Capture the cell that displays the provided text and extract its [X, Y] central coordinate. 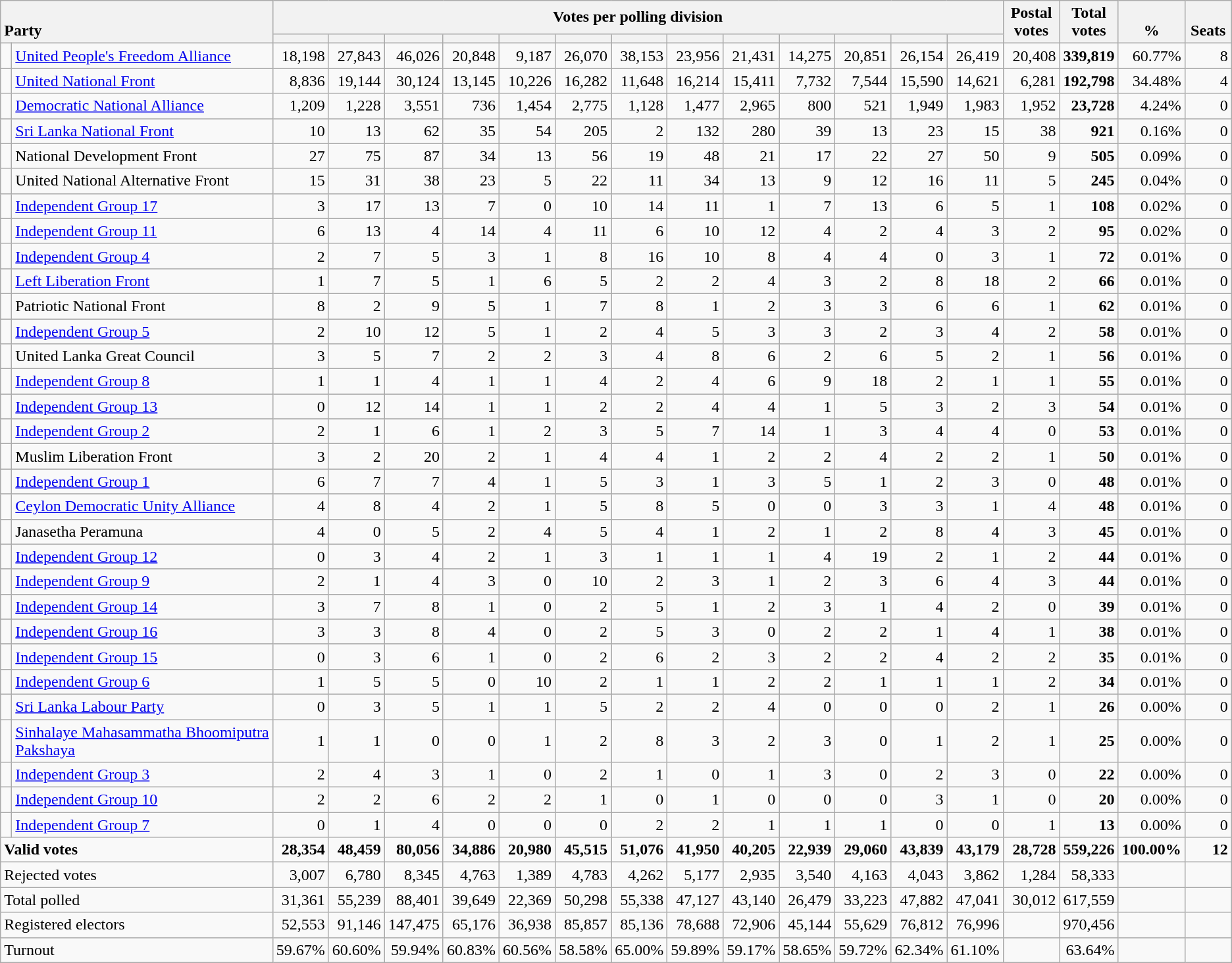
63.64% [1089, 950]
Postalvotes [1031, 22]
Registered electors [137, 925]
Sri Lanka National Front [142, 131]
47,882 [919, 900]
30,012 [1031, 900]
United National Alternative Front [142, 181]
2,965 [752, 106]
26,479 [807, 900]
31,361 [300, 900]
31 [357, 181]
20,980 [528, 850]
Independent Group 5 [142, 331]
Sinhalaye Mahasammatha Bhoomiputra Pakshaya [142, 741]
91,146 [357, 925]
280 [752, 131]
0.04% [1152, 181]
4,262 [640, 875]
1,128 [640, 106]
Left Liberation Front [142, 281]
38,153 [640, 56]
7,544 [863, 81]
1,209 [300, 106]
40,205 [752, 850]
55,239 [357, 900]
Independent Group 6 [142, 681]
Total polled [137, 900]
58,333 [1089, 875]
43,839 [919, 850]
59.72% [863, 950]
Valid votes [137, 850]
66 [1089, 281]
United National Front [142, 81]
45 [1089, 531]
245 [1089, 181]
Independent Group 12 [142, 556]
55,629 [863, 925]
Total votes [1089, 22]
45,144 [807, 925]
Party [137, 22]
34.48% [1152, 81]
4,163 [863, 875]
10,226 [528, 81]
Independent Group 7 [142, 825]
58.58% [583, 950]
Independent Group 2 [142, 432]
11,648 [640, 81]
53 [1089, 432]
43,179 [975, 850]
970,456 [1089, 925]
521 [863, 106]
22,369 [528, 900]
Ceylon Democratic Unity Alliance [142, 506]
% [1152, 22]
Independent Group 15 [142, 656]
1,454 [528, 106]
5,177 [695, 875]
8,345 [413, 875]
921 [1089, 131]
59.89% [695, 950]
205 [583, 131]
United People's Freedom Alliance [142, 56]
4.24% [1152, 106]
47,041 [975, 900]
95 [1089, 231]
Rejected votes [137, 875]
108 [1089, 206]
29,060 [863, 850]
1,983 [975, 106]
3,007 [300, 875]
9,187 [528, 56]
59.94% [413, 950]
25 [1089, 741]
47,127 [695, 900]
26,419 [975, 56]
28,728 [1031, 850]
51,076 [640, 850]
39,649 [471, 900]
0.09% [1152, 156]
30,124 [413, 81]
60.77% [1152, 56]
559,226 [1089, 850]
736 [471, 106]
62.34% [919, 950]
3,551 [413, 106]
Independent Group 8 [142, 382]
85,136 [640, 925]
23,728 [1089, 106]
505 [1089, 156]
20,851 [863, 56]
1,228 [357, 106]
100.00% [1152, 850]
87 [413, 156]
Democratic National Alliance [142, 106]
192,798 [1089, 81]
4,783 [583, 875]
13,145 [471, 81]
6,281 [1031, 81]
Patriotic National Front [142, 306]
72 [1089, 256]
3,862 [975, 875]
14,621 [975, 81]
75 [357, 156]
Seats [1208, 22]
16,214 [695, 81]
7,732 [807, 81]
60.56% [528, 950]
2,775 [583, 106]
52,553 [300, 925]
Muslim Liberation Front [142, 457]
18,198 [300, 56]
Independent Group 14 [142, 606]
22,939 [807, 850]
21 [752, 156]
50,298 [583, 900]
Independent Group 1 [142, 481]
16,282 [583, 81]
Janasetha Peramuna [142, 531]
Independent Group 4 [142, 256]
41,950 [695, 850]
Independent Group 11 [142, 231]
Sri Lanka Labour Party [142, 706]
65,176 [471, 925]
1,389 [528, 875]
28,354 [300, 850]
76,812 [919, 925]
0.16% [1152, 131]
27,843 [357, 56]
1,477 [695, 106]
36,938 [528, 925]
8,836 [300, 81]
21,431 [752, 56]
1,949 [919, 106]
1,952 [1031, 106]
19,144 [357, 81]
Votes per polling division [638, 17]
Independent Group 9 [142, 581]
26 [1089, 706]
14,275 [807, 56]
26,070 [583, 56]
55,338 [640, 900]
Independent Group 16 [142, 631]
80,056 [413, 850]
Independent Group 17 [142, 206]
20,848 [471, 56]
6,780 [357, 875]
85,857 [583, 925]
60.83% [471, 950]
60.60% [357, 950]
20,408 [1031, 56]
43,140 [752, 900]
45,515 [583, 850]
61.10% [975, 950]
1,284 [1031, 875]
55 [1089, 382]
46,026 [413, 56]
Turnout [137, 950]
58.65% [807, 950]
339,819 [1089, 56]
15,411 [752, 81]
59.17% [752, 950]
76,996 [975, 925]
48,459 [357, 850]
88,401 [413, 900]
617,559 [1089, 900]
33,223 [863, 900]
132 [695, 131]
National Development Front [142, 156]
23,956 [695, 56]
58 [1089, 331]
Independent Group 13 [142, 407]
26,154 [919, 56]
800 [807, 106]
78,688 [695, 925]
2,935 [752, 875]
Independent Group 3 [142, 775]
59.67% [300, 950]
4,043 [919, 875]
147,475 [413, 925]
72,906 [752, 925]
65.00% [640, 950]
Independent Group 10 [142, 800]
4,763 [471, 875]
15,590 [919, 81]
34,886 [471, 850]
3,540 [807, 875]
United Lanka Great Council [142, 357]
